Locate the cell with the specified text and output its (X, Y) center coordinate. 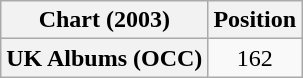
Position (255, 20)
UK Albums (OCC) (104, 58)
Chart (2003) (104, 20)
162 (255, 58)
